Capture the cell that displays the provided text and extract its [x, y] central coordinate. 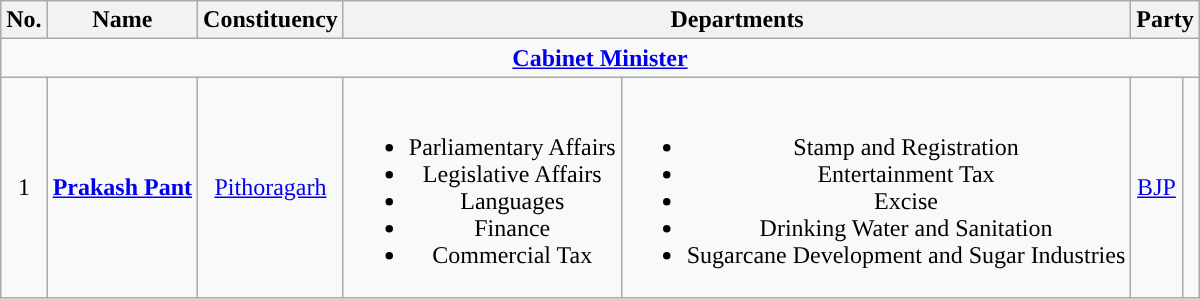
1 [24, 188]
Prakash Pant [122, 188]
Constituency [271, 20]
Departments [737, 20]
No. [24, 20]
Stamp and Registration Entertainment Tax ExciseDrinking Water and SanitationSugarcane Development and Sugar Industries [876, 188]
Pithoragarh [271, 188]
Parliamentary AffairsLegislative AffairsLanguagesFinanceCommercial Tax [482, 188]
Cabinet Minister [600, 58]
Name [122, 20]
Party [1165, 20]
BJP [1156, 188]
